Determine the (x, y) coordinate at the center of the cell enclosing the given text.  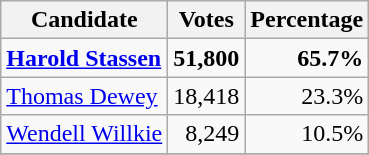
18,418 (206, 96)
8,249 (206, 134)
Candidate (84, 20)
65.7% (307, 58)
Thomas Dewey (84, 96)
Percentage (307, 20)
23.3% (307, 96)
Wendell Willkie (84, 134)
Harold Stassen (84, 58)
51,800 (206, 58)
10.5% (307, 134)
Votes (206, 20)
